Search for the cell housing the specified text and yield its [x, y] center coordinate. 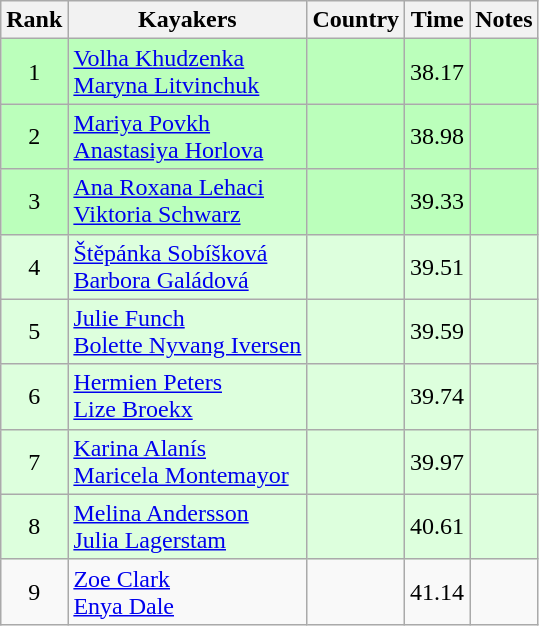
39.59 [438, 332]
Mariya PovkhAnastasiya Horlova [188, 136]
Karina AlanísMaricela Montemayor [188, 462]
Kayakers [188, 20]
6 [34, 396]
Štěpánka SobíškováBarbora Galádová [188, 266]
Melina AnderssonJulia Lagerstam [188, 526]
Country [356, 20]
Rank [34, 20]
1 [34, 72]
39.33 [438, 202]
8 [34, 526]
39.74 [438, 396]
39.51 [438, 266]
41.14 [438, 592]
Hermien PetersLize Broekx [188, 396]
9 [34, 592]
Time [438, 20]
39.97 [438, 462]
4 [34, 266]
Notes [504, 20]
3 [34, 202]
40.61 [438, 526]
7 [34, 462]
38.98 [438, 136]
38.17 [438, 72]
Ana Roxana LehaciViktoria Schwarz [188, 202]
2 [34, 136]
Julie FunchBolette Nyvang Iversen [188, 332]
5 [34, 332]
Zoe ClarkEnya Dale [188, 592]
Volha KhudzenkaMaryna Litvinchuk [188, 72]
